Search for the cell housing the specified text and yield its (x, y) center coordinate. 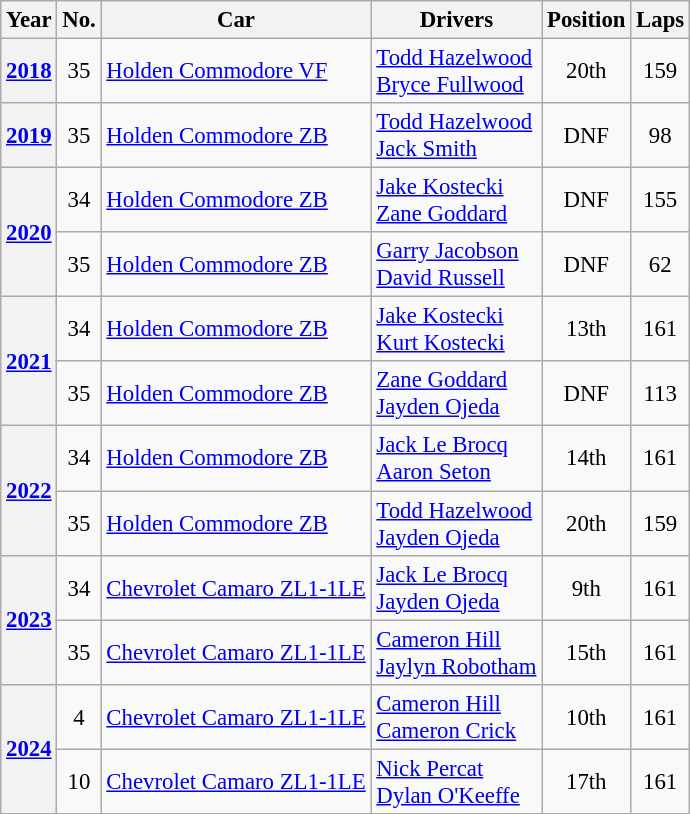
Drivers (456, 20)
155 (660, 200)
113 (660, 394)
2023 (29, 620)
Jake Kostecki Kurt Kostecki (456, 330)
Car (236, 20)
15th (586, 652)
Garry Jacobson David Russell (456, 264)
10 (79, 782)
Position (586, 20)
Todd Hazelwood Bryce Fullwood (456, 72)
2020 (29, 232)
13th (586, 330)
Zane Goddard Jayden Ojeda (456, 394)
98 (660, 136)
14th (586, 458)
Jake Kostecki Zane Goddard (456, 200)
No. (79, 20)
62 (660, 264)
2019 (29, 136)
10th (586, 716)
9th (586, 588)
2024 (29, 748)
2018 (29, 72)
Todd Hazelwood Jayden Ojeda (456, 524)
4 (79, 716)
17th (586, 782)
Nick Percat Dylan O'Keeffe (456, 782)
Cameron Hill Jaylyn Robotham (456, 652)
2021 (29, 362)
Jack Le Brocq Aaron Seton (456, 458)
Year (29, 20)
Cameron Hill Cameron Crick (456, 716)
Jack Le Brocq Jayden Ojeda (456, 588)
2022 (29, 490)
Laps (660, 20)
Holden Commodore VF (236, 72)
Todd Hazelwood Jack Smith (456, 136)
